Locate the cell with the specified text and output its [X, Y] center coordinate. 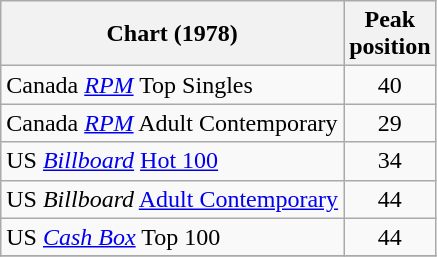
34 [390, 161]
US Billboard Adult Contemporary [172, 199]
Canada RPM Top Singles [172, 85]
US Cash Box Top 100 [172, 237]
Canada RPM Adult Contemporary [172, 123]
Chart (1978) [172, 34]
29 [390, 123]
Peakposition [390, 34]
40 [390, 85]
US Billboard Hot 100 [172, 161]
